Locate the cell with the specified text and output its (x, y) center coordinate. 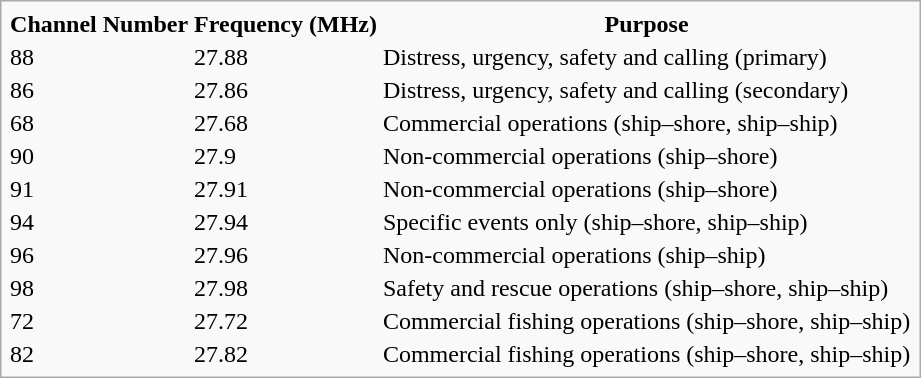
Non-commercial operations (ship–ship) (646, 255)
Frequency (MHz) (286, 24)
Distress, urgency, safety and calling (primary) (646, 57)
82 (100, 354)
Commercial operations (ship–shore, ship–ship) (646, 123)
27.86 (286, 90)
94 (100, 222)
27.91 (286, 189)
27.9 (286, 156)
68 (100, 123)
27.94 (286, 222)
27.68 (286, 123)
86 (100, 90)
98 (100, 288)
90 (100, 156)
27.72 (286, 321)
96 (100, 255)
27.98 (286, 288)
Distress, urgency, safety and calling (secondary) (646, 90)
Purpose (646, 24)
27.88 (286, 57)
72 (100, 321)
27.82 (286, 354)
88 (100, 57)
Channel Number (100, 24)
Specific events only (ship–shore, ship–ship) (646, 222)
27.96 (286, 255)
Safety and rescue operations (ship–shore, ship–ship) (646, 288)
91 (100, 189)
